Capture the cell that displays the provided text and extract its (x, y) central coordinate. 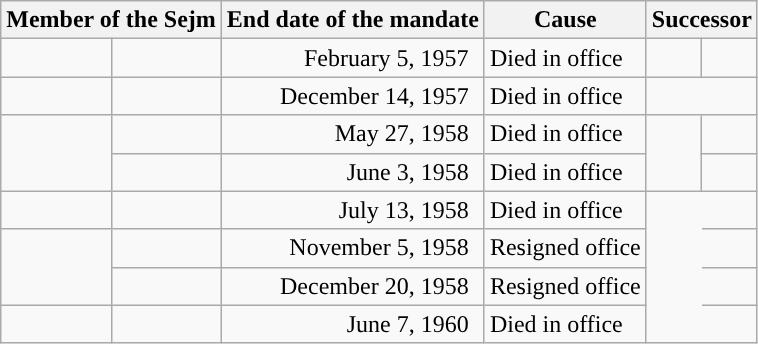
February 5, 1957 (352, 58)
June 3, 1958 (352, 172)
Cause (565, 20)
November 5, 1958 (352, 248)
June 7, 1960 (352, 324)
December 20, 1958 (352, 286)
December 14, 1957 (352, 96)
End date of the mandate (352, 20)
July 13, 1958 (352, 210)
May 27, 1958 (352, 134)
Member of the Sejm (112, 20)
Successor (702, 20)
